Determine the [X, Y] coordinate at the center of the cell enclosing the given text.  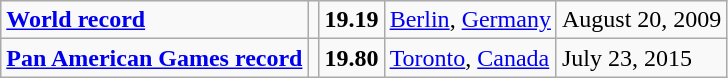
19.80 [352, 58]
July 23, 2015 [641, 58]
Toronto, Canada [470, 58]
Pan American Games record [154, 58]
19.19 [352, 20]
World record [154, 20]
August 20, 2009 [641, 20]
Berlin, Germany [470, 20]
